Return [x, y] of the center of cell containing provided text 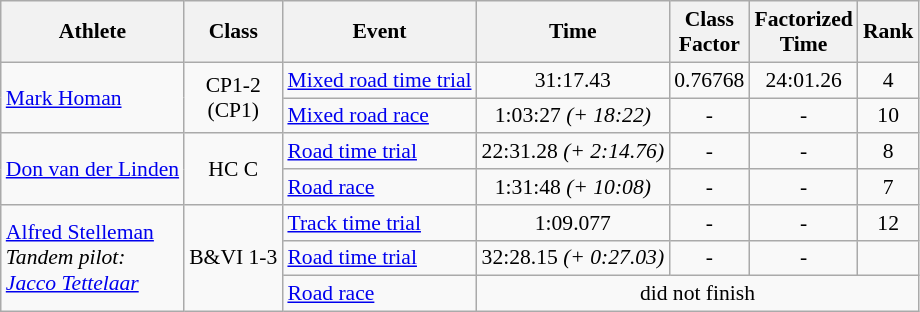
Rank [888, 32]
CP1-2(CP1) [233, 98]
32:28.15 (+ 0:27.03) [574, 258]
1:03:27 (+ 18:22) [574, 116]
1:09.077 [574, 223]
7 [888, 187]
12 [888, 223]
Alfred StellemanTandem pilot:Jacco Tettelaar [92, 258]
24:01.26 [803, 80]
0.76768 [709, 80]
Track time trial [379, 223]
22:31.28 (+ 2:14.76) [574, 152]
4 [888, 80]
Mixed road race [379, 116]
B&VI 1-3 [233, 258]
did not finish [698, 294]
Time [574, 32]
Event [379, 32]
FactorizedTime [803, 32]
Mixed road time trial [379, 80]
10 [888, 116]
ClassFactor [709, 32]
Mark Homan [92, 98]
1:31:48 (+ 10:08) [574, 187]
31:17.43 [574, 80]
8 [888, 152]
Athlete [92, 32]
Class [233, 32]
HC C [233, 170]
Don van der Linden [92, 170]
